Return the [x, y] coordinate for the center point of the cell that contains the specified text.  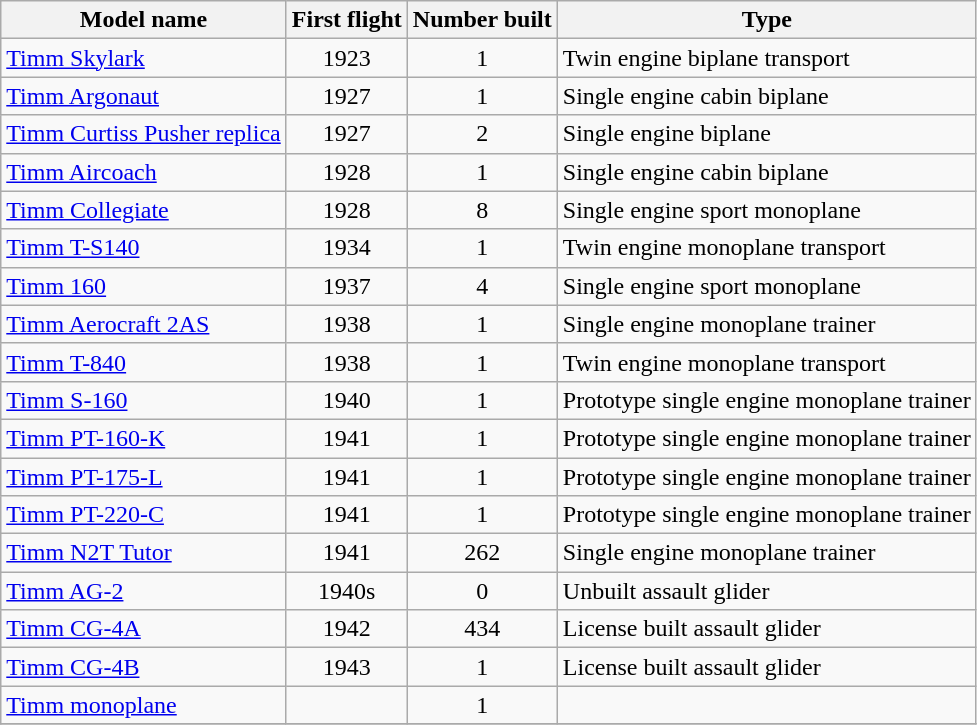
1923 [346, 58]
8 [482, 210]
4 [482, 286]
Number built [482, 20]
1934 [346, 248]
Timm PT-175-L [144, 477]
Timm CG-4B [144, 667]
Timm monoplane [144, 705]
Timm Skylark [144, 58]
Timm CG-4A [144, 629]
434 [482, 629]
Timm Aerocraft 2AS [144, 324]
Timm Argonaut [144, 96]
262 [482, 553]
Type [766, 20]
Timm 160 [144, 286]
Model name [144, 20]
Timm S-160 [144, 400]
Timm N2T Tutor [144, 553]
Timm T-S140 [144, 248]
Unbuilt assault glider [766, 591]
Timm PT-220-C [144, 515]
Timm T-840 [144, 362]
Timm PT-160-K [144, 438]
1940 [346, 400]
1937 [346, 286]
Timm Aircoach [144, 172]
2 [482, 134]
Timm Collegiate [144, 210]
Timm AG-2 [144, 591]
Timm Curtiss Pusher replica [144, 134]
Single engine biplane [766, 134]
1943 [346, 667]
First flight [346, 20]
0 [482, 591]
1942 [346, 629]
1940s [346, 591]
Twin engine biplane transport [766, 58]
